Scan for the cell matching the given text and deliver its [x, y] coordinate at center. 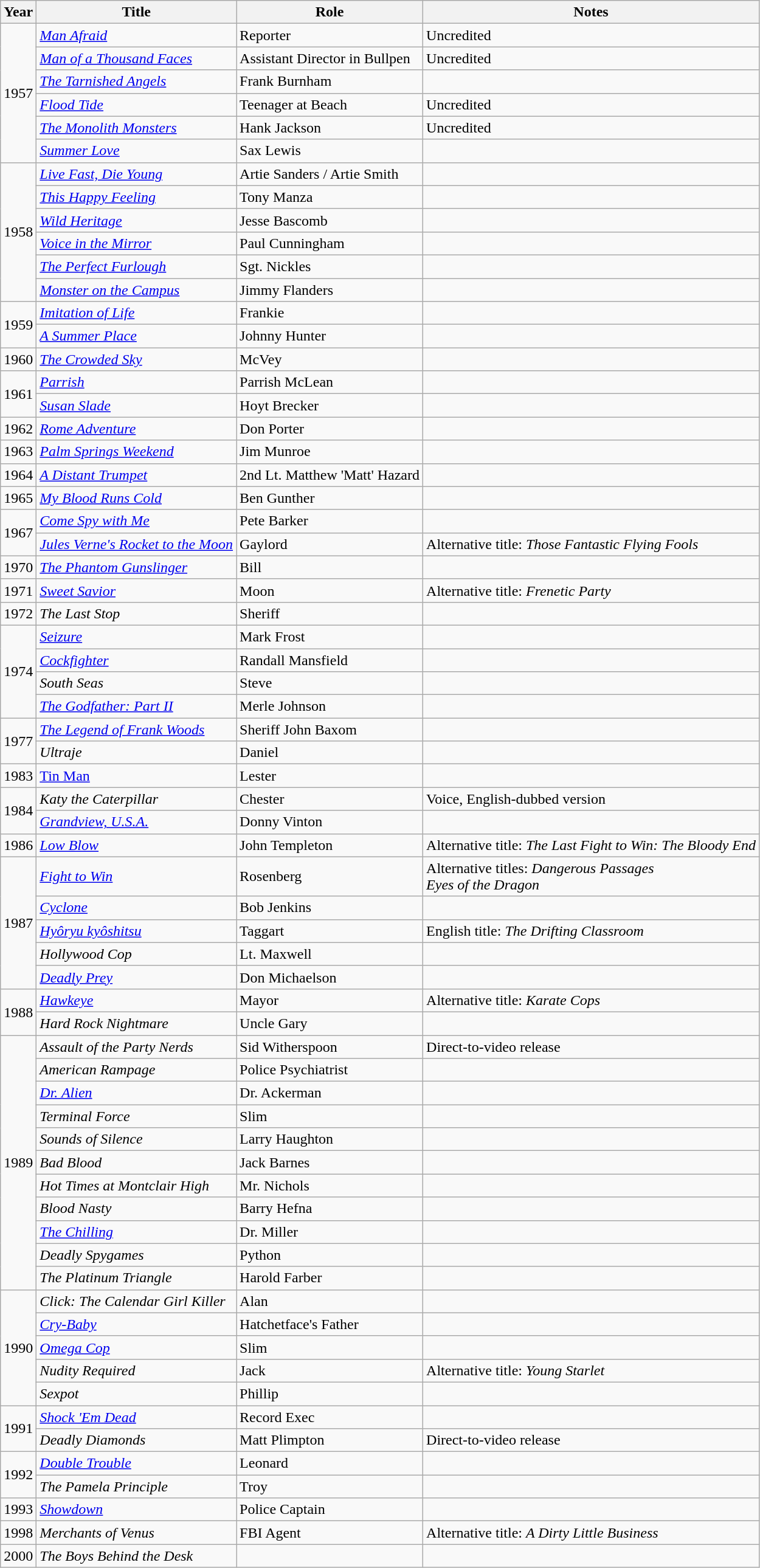
Alternative title: Frenetic Party [591, 590]
1987 [18, 923]
Fight to Win [136, 877]
South Seas [136, 683]
Sheriff [330, 613]
Assistant Director in Bullpen [330, 58]
1977 [18, 741]
Matt Plimpton [330, 1440]
1984 [18, 810]
Mark Frost [330, 637]
Sid Witherspoon [330, 1046]
Alternative titles: Dangerous PassagesEyes of the Dragon [591, 877]
1974 [18, 671]
1988 [18, 1012]
Year [18, 12]
1993 [18, 1510]
2000 [18, 1556]
Sax Lewis [330, 151]
The Last Stop [136, 613]
Hank Jackson [330, 128]
Double Trouble [136, 1463]
Sounds of Silence [136, 1139]
Barry Hefna [330, 1209]
Record Exec [330, 1417]
Leonard [330, 1463]
This Happy Feeling [136, 197]
Moon [330, 590]
Gaylord [330, 544]
The Boys Behind the Desk [136, 1556]
Taggart [330, 931]
Uncle Gary [330, 1023]
Nudity Required [136, 1370]
1963 [18, 452]
Larry Haughton [330, 1139]
Tin Man [136, 776]
The Legend of Frank Woods [136, 730]
Deadly Diamonds [136, 1440]
Dr. Alien [136, 1093]
Mayor [330, 1000]
Jack Barnes [330, 1162]
Cyclone [136, 908]
1960 [18, 359]
McVey [330, 359]
Monster on the Campus [136, 290]
FBI Agent [330, 1533]
Steve [330, 683]
1967 [18, 533]
Cockfighter [136, 660]
Don Michaelson [330, 977]
1989 [18, 1162]
The Crowded Sky [136, 359]
1992 [18, 1475]
The Tarnished Angels [136, 81]
Alan [330, 1301]
Hatchetface's Father [330, 1324]
Merle Johnson [330, 706]
Imitation of Life [136, 313]
The Godfather: Part II [136, 706]
Bad Blood [136, 1162]
1986 [18, 845]
Voice in the Mirror [136, 243]
Teenager at Beach [330, 105]
Man Afraid [136, 35]
Cry-Baby [136, 1324]
The Perfect Furlough [136, 266]
1991 [18, 1429]
Police Psychiatrist [330, 1070]
Phillip [330, 1394]
English title: The Drifting Classroom [591, 931]
John Templeton [330, 845]
Hawkeye [136, 1000]
Paul Cunningham [330, 243]
Jimmy Flanders [330, 290]
Voice, English-dubbed version [591, 799]
1998 [18, 1533]
Susan Slade [136, 406]
Jim Munroe [330, 452]
A Distant Trumpet [136, 475]
Parrish McLean [330, 382]
1970 [18, 567]
1961 [18, 394]
Terminal Force [136, 1116]
Hot Times at Montclair High [136, 1186]
The Monolith Monsters [136, 128]
Sweet Savior [136, 590]
Low Blow [136, 845]
The Platinum Triangle [136, 1278]
Mr. Nichols [330, 1186]
Katy the Caterpillar [136, 799]
Live Fast, Die Young [136, 174]
Lt. Maxwell [330, 954]
1964 [18, 475]
Bill [330, 567]
Wild Heritage [136, 220]
Randall Mansfield [330, 660]
Jesse Bascomb [330, 220]
Dr. Ackerman [330, 1093]
Hyôryu kyôshitsu [136, 931]
Jack [330, 1370]
Hard Rock Nightmare [136, 1023]
Chester [330, 799]
Police Captain [330, 1510]
Sexpot [136, 1394]
1972 [18, 613]
Lester [330, 776]
2nd Lt. Matthew 'Matt' Hazard [330, 475]
Sgt. Nickles [330, 266]
Blood Nasty [136, 1209]
Merchants of Venus [136, 1533]
1962 [18, 429]
Rome Adventure [136, 429]
1971 [18, 590]
Flood Tide [136, 105]
The Phantom Gunslinger [136, 567]
Hollywood Cop [136, 954]
Don Porter [330, 429]
Notes [591, 12]
Reporter [330, 35]
The Pamela Principle [136, 1487]
Shock 'Em Dead [136, 1417]
American Rampage [136, 1070]
Johnny Hunter [330, 336]
Alternative title: Karate Cops [591, 1000]
Tony Manza [330, 197]
Daniel [330, 753]
Omega Cop [136, 1347]
Bob Jenkins [330, 908]
Ben Gunther [330, 498]
Hoyt Brecker [330, 406]
Palm Springs Weekend [136, 452]
1965 [18, 498]
1959 [18, 325]
1990 [18, 1347]
Alternative title: Young Starlet [591, 1370]
Deadly Prey [136, 977]
Alternative title: The Last Fight to Win: The Bloody End [591, 845]
Artie Sanders / Artie Smith [330, 174]
Donny Vinton [330, 822]
1957 [18, 93]
Sheriff John Baxom [330, 730]
Jules Verne's Rocket to the Moon [136, 544]
Dr. Miller [330, 1232]
Parrish [136, 382]
A Summer Place [136, 336]
My Blood Runs Cold [136, 498]
Alternative title: A Dirty Little Business [591, 1533]
Come Spy with Me [136, 521]
Grandview, U.S.A. [136, 822]
Frankie [330, 313]
Role [330, 12]
Troy [330, 1487]
The Chilling [136, 1232]
Harold Farber [330, 1278]
1958 [18, 232]
Ultraje [136, 753]
Assault of the Party Nerds [136, 1046]
Pete Barker [330, 521]
Click: The Calendar Girl Killer [136, 1301]
Showdown [136, 1510]
Rosenberg [330, 877]
Man of a Thousand Faces [136, 58]
Frank Burnham [330, 81]
Python [330, 1255]
Alternative title: Those Fantastic Flying Fools [591, 544]
Deadly Spygames [136, 1255]
Title [136, 12]
Summer Love [136, 151]
Seizure [136, 637]
1983 [18, 776]
